Capture the cell that displays the provided text and extract its [X, Y] central coordinate. 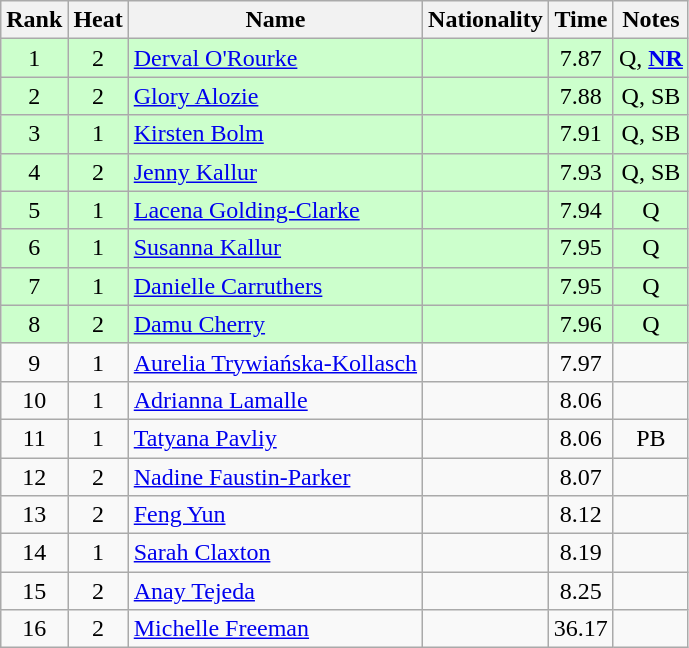
Lacena Golding-Clarke [275, 210]
Kirsten Bolm [275, 134]
Rank [34, 20]
7.94 [580, 210]
Adrianna Lamalle [275, 400]
10 [34, 400]
12 [34, 477]
Nationality [486, 20]
Sarah Claxton [275, 553]
9 [34, 362]
Name [275, 20]
Time [580, 20]
13 [34, 515]
Anay Tejeda [275, 591]
8.12 [580, 515]
16 [34, 629]
7.87 [580, 58]
Notes [650, 20]
Danielle Carruthers [275, 286]
8.25 [580, 591]
Q, NR [650, 58]
Michelle Freeman [275, 629]
36.17 [580, 629]
Derval O'Rourke [275, 58]
8 [34, 324]
7 [34, 286]
Tatyana Pavliy [275, 438]
6 [34, 248]
Susanna Kallur [275, 248]
Nadine Faustin-Parker [275, 477]
4 [34, 172]
8.07 [580, 477]
3 [34, 134]
Damu Cherry [275, 324]
Heat [98, 20]
PB [650, 438]
7.88 [580, 96]
14 [34, 553]
15 [34, 591]
7.96 [580, 324]
7.93 [580, 172]
Glory Alozie [275, 96]
7.91 [580, 134]
8.19 [580, 553]
Aurelia Trywiańska-Kollasch [275, 362]
Jenny Kallur [275, 172]
7.97 [580, 362]
Feng Yun [275, 515]
11 [34, 438]
5 [34, 210]
